Detect which cell encompasses the target text, then output its (X, Y) center coordinate. 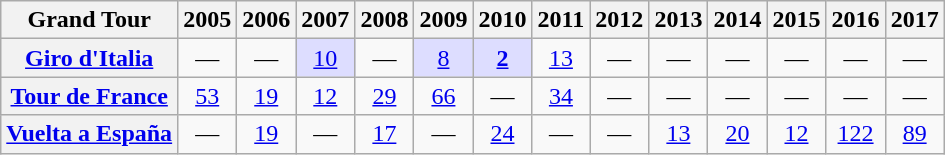
2015 (796, 20)
2011 (561, 20)
Vuelta a España (90, 134)
122 (856, 134)
20 (738, 134)
2006 (266, 20)
2008 (384, 20)
2010 (502, 20)
2014 (738, 20)
89 (914, 134)
2009 (444, 20)
2017 (914, 20)
2 (502, 58)
66 (444, 96)
24 (502, 134)
2007 (326, 20)
53 (208, 96)
2005 (208, 20)
29 (384, 96)
34 (561, 96)
Giro d'Italia (90, 58)
Grand Tour (90, 20)
2012 (620, 20)
8 (444, 58)
10 (326, 58)
17 (384, 134)
Tour de France (90, 96)
2013 (678, 20)
2016 (856, 20)
